Output the [X, Y] coordinate of the center of the cell containing the given text.  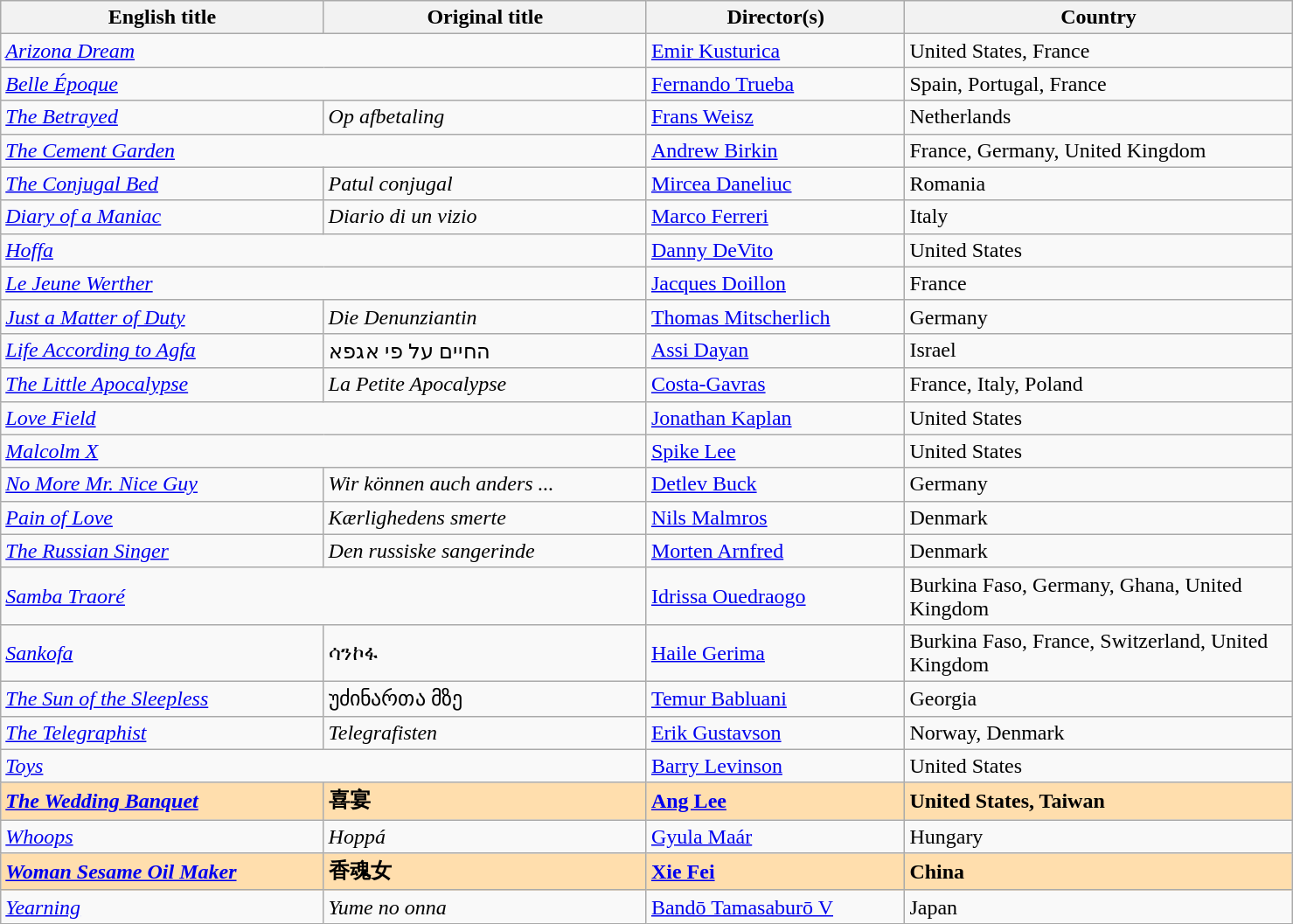
Marco Ferreri [775, 217]
English title [163, 17]
The Little Apocalypse [163, 385]
Gyula Maár [775, 837]
Japan [1098, 907]
Arizona Dream [323, 51]
The Betrayed [163, 117]
ሳንኮፋ [484, 652]
Israel [1098, 351]
Hoffa [323, 250]
China [1098, 872]
Barry Levinson [775, 766]
Italy [1098, 217]
Woman Sesame Oil Maker [163, 872]
Burkina Faso, France, Switzerland, United Kingdom [1098, 652]
Ang Lee [775, 801]
Hoppá [484, 837]
Hungary [1098, 837]
Malcolm X [323, 451]
Norway, Denmark [1098, 733]
Le Jeune Werther [323, 283]
Haile Gerima [775, 652]
Idrissa Ouedraogo [775, 596]
Life According to Agfa [163, 351]
Diario di un vizio [484, 217]
The Cement Garden [323, 150]
Just a Matter of Duty [163, 316]
Spain, Portugal, France [1098, 84]
The Wedding Banquet [163, 801]
Pain of Love [163, 518]
Jonathan Kaplan [775, 418]
Erik Gustavson [775, 733]
Emir Kusturica [775, 51]
Assi Dayan [775, 351]
Original title [484, 17]
Morten Arnfred [775, 551]
Yearning [163, 907]
Toys [323, 766]
Samba Traoré [323, 596]
Thomas Mitscherlich [775, 316]
Yume no onna [484, 907]
France [1098, 283]
Romania [1098, 184]
Spike Lee [775, 451]
United States, France [1098, 51]
Detlev Buck [775, 484]
Den russiske sangerinde [484, 551]
Nils Malmros [775, 518]
Telegrafisten [484, 733]
France, Germany, United Kingdom [1098, 150]
La Petite Apocalypse [484, 385]
Kærlighedens smerte [484, 518]
Xie Fei [775, 872]
The Conjugal Bed [163, 184]
The Sun of the Sleepless [163, 698]
Sankofa [163, 652]
Costa-Gavras [775, 385]
Wir können auch anders ... [484, 484]
Director(s) [775, 17]
The Telegraphist [163, 733]
Jacques Doillon [775, 283]
უძინართა მზე [484, 698]
Bandō Tamasaburō V [775, 907]
Fernando Trueba [775, 84]
Temur Babluani [775, 698]
No More Mr. Nice Guy [163, 484]
החיים על פי אגפא [484, 351]
United States, Taiwan [1098, 801]
Love Field [323, 418]
Burkina Faso, Germany, Ghana, United Kingdom [1098, 596]
喜宴 [484, 801]
Die Denunziantin [484, 316]
The Russian Singer [163, 551]
Georgia [1098, 698]
Mircea Daneliuc [775, 184]
Diary of a Maniac [163, 217]
Netherlands [1098, 117]
France, Italy, Poland [1098, 385]
香魂女 [484, 872]
Patul conjugal [484, 184]
Belle Époque [323, 84]
Country [1098, 17]
Danny DeVito [775, 250]
Op afbetaling [484, 117]
Andrew Birkin [775, 150]
Frans Weisz [775, 117]
Whoops [163, 837]
